Scan for the cell matching the given text and deliver its (x, y) coordinate at center. 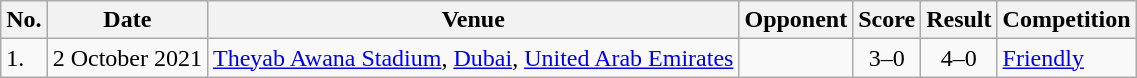
Competition (1066, 20)
No. (24, 20)
4–0 (959, 58)
3–0 (887, 58)
Friendly (1066, 58)
Venue (474, 20)
2 October 2021 (127, 58)
Date (127, 20)
1. (24, 58)
Result (959, 20)
Score (887, 20)
Opponent (796, 20)
Theyab Awana Stadium, Dubai, United Arab Emirates (474, 58)
